From the cell containing the given text, extract its center point as [X, Y] coordinate. 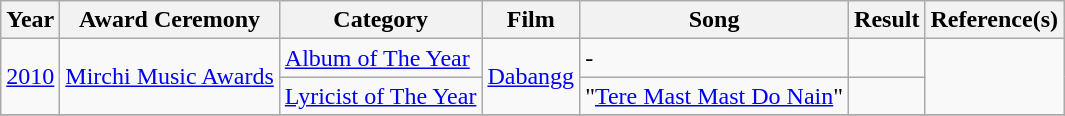
Dabangg [531, 77]
Category [380, 20]
- [714, 58]
Lyricist of The Year [380, 96]
"Tere Mast Mast Do Nain" [714, 96]
Award Ceremony [170, 20]
Mirchi Music Awards [170, 77]
Year [30, 20]
Song [714, 20]
Result [887, 20]
Album of The Year [380, 58]
Film [531, 20]
Reference(s) [994, 20]
2010 [30, 77]
